Scan for the cell matching the given text and deliver its [X, Y] coordinate at center. 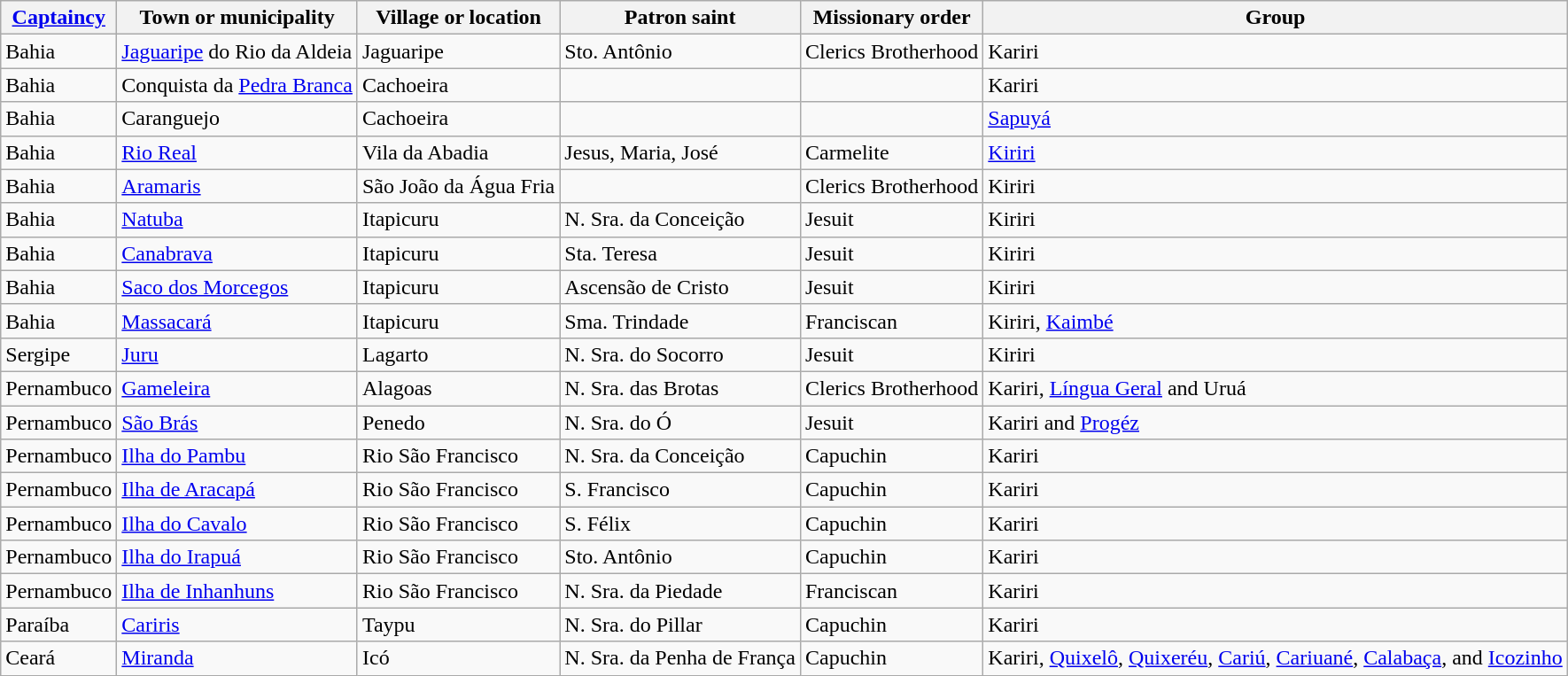
Jesus, Maria, José [680, 152]
Jaguaripe do Rio da Aldeia [237, 51]
Town or municipality [237, 18]
N. Sra. da Piedade [680, 591]
Lagarto [458, 354]
Jaguaripe [458, 51]
Gameleira [237, 388]
N. Sra. do Pillar [680, 625]
Icó [458, 658]
São Brás [237, 423]
Conquista da Pedra Branca [237, 85]
Patron saint [680, 18]
Ilha do Pambu [237, 456]
Group [1276, 18]
Cariris [237, 625]
Kariri, Quixelô, Quixeréu, Cariú, Cariuané, Calabaça, and Icozinho [1276, 658]
Aramaris [237, 186]
Captaincy [58, 18]
Juru [237, 354]
N. Sra. da Penha de França [680, 658]
S. Félix [680, 524]
Ascensão de Cristo [680, 287]
Ceará [58, 658]
Massacará [237, 321]
Saco dos Morcegos [237, 287]
N. Sra. das Brotas [680, 388]
Miranda [237, 658]
Sma. Trindade [680, 321]
Canabrava [237, 253]
Paraíba [58, 625]
Taypu [458, 625]
Sta. Teresa [680, 253]
Caranguejo [237, 119]
N. Sra. do Socorro [680, 354]
Sapuyá [1276, 119]
Ilha de Inhanhuns [237, 591]
Missionary order [891, 18]
Kariri and Progéz [1276, 423]
S. Francisco [680, 490]
Penedo [458, 423]
Alagoas [458, 388]
Ilha do Cavalo [237, 524]
Ilha do Irapuá [237, 557]
Ilha de Aracapá [237, 490]
N. Sra. do Ó [680, 423]
Rio Real [237, 152]
Vila da Abadia [458, 152]
São João da Água Fria [458, 186]
Sergipe [58, 354]
Kiriri, Kaimbé [1276, 321]
Natuba [237, 220]
Village or location [458, 18]
Kariri, Língua Geral and Uruá [1276, 388]
Carmelite [891, 152]
